Capture the cell that displays the provided text and extract its [X, Y] central coordinate. 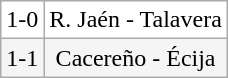
R. Jaén - Talavera [136, 20]
1-1 [22, 58]
Cacereño - Écija [136, 58]
1-0 [22, 20]
